Detect which cell encompasses the target text, then output its [x, y] center coordinate. 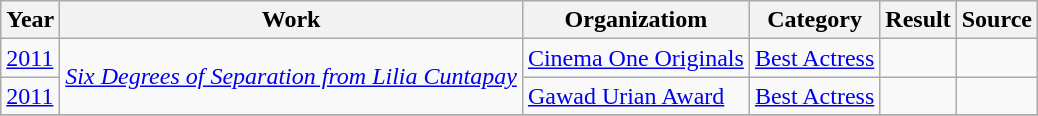
Result [918, 20]
Category [814, 20]
Year [30, 20]
Six Degrees of Separation from Lilia Cuntapay [292, 77]
Cinema One Originals [636, 58]
Gawad Urian Award [636, 96]
Work [292, 20]
Source [996, 20]
Organizatiom [636, 20]
